For the text-containing cell, return its midpoint in (X, Y) coordinate format. 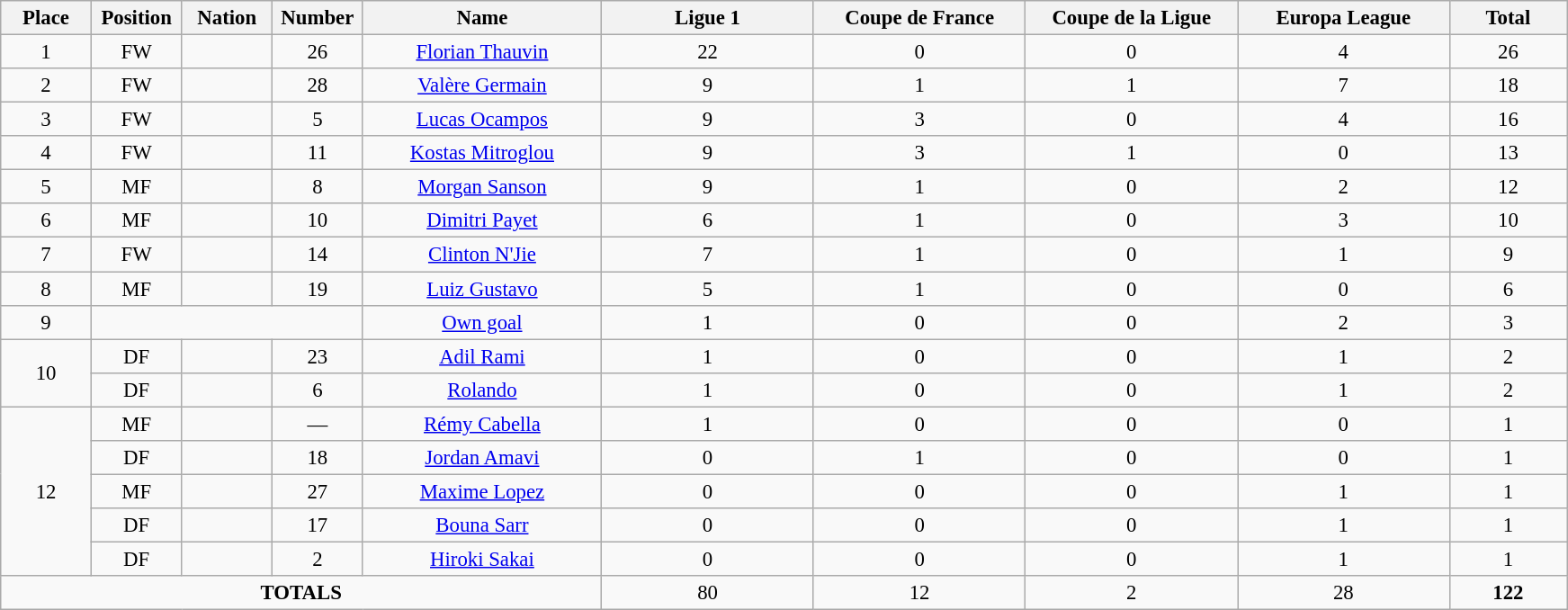
Jordan Amavi (482, 458)
Number (318, 18)
Maxime Lopez (482, 491)
14 (318, 255)
Dimitri Payet (482, 220)
Adil Rami (482, 356)
Position (137, 18)
Luiz Gustavo (482, 289)
122 (1508, 593)
Europa League (1344, 18)
Ligue 1 (708, 18)
Morgan Sanson (482, 187)
Lucas Ocampos (482, 120)
22 (708, 52)
80 (708, 593)
Bouna Sarr (482, 525)
23 (318, 356)
Florian Thauvin (482, 52)
Coupe de la Ligue (1132, 18)
Rémy Cabella (482, 424)
13 (1508, 153)
Valère Germain (482, 85)
TOTALS (301, 593)
17 (318, 525)
27 (318, 491)
Coupe de France (919, 18)
Clinton N'Jie (482, 255)
19 (318, 289)
Total (1508, 18)
Nation (227, 18)
11 (318, 153)
Name (482, 18)
Rolando (482, 390)
— (318, 424)
Place (47, 18)
Own goal (482, 322)
Kostas Mitroglou (482, 153)
16 (1508, 120)
Hiroki Sakai (482, 559)
